Return the (x, y) coordinate for the center point of the cell that contains the specified text.  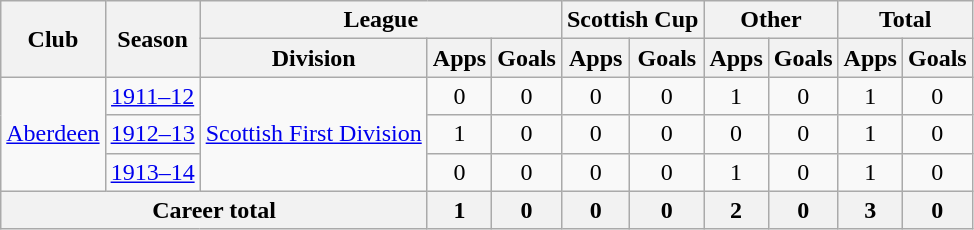
Club (53, 39)
Division (314, 58)
1913–14 (152, 172)
2 (736, 210)
League (380, 20)
Other (771, 20)
Scottish Cup (632, 20)
1912–13 (152, 134)
Scottish First Division (314, 134)
Total (905, 20)
3 (870, 210)
1911–12 (152, 96)
Season (152, 39)
Aberdeen (53, 134)
Career total (214, 210)
